Scan for the cell matching the given text and deliver its (x, y) coordinate at center. 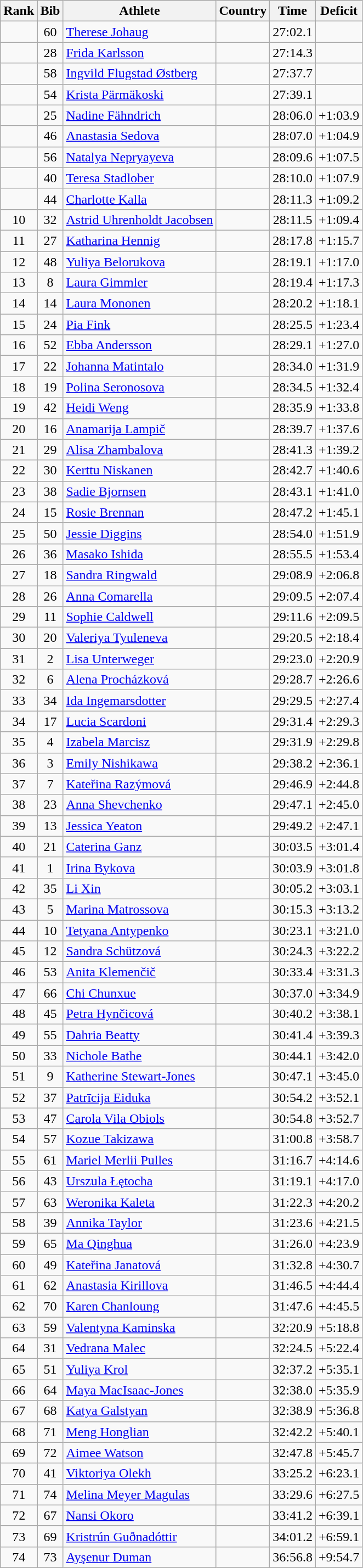
+1:17.3 (339, 283)
Katherine Stewart-Jones (139, 1077)
30:24.3 (293, 951)
+2:27.4 (339, 701)
Country (243, 11)
Charlotte Kalla (139, 199)
Melina Meyer Magulas (139, 1494)
30:37.0 (293, 993)
30:54.2 (293, 1097)
Irina Bykova (139, 867)
32:24.5 (293, 1348)
+3:03.1 (339, 888)
+1:03.9 (339, 115)
Li Xin (139, 888)
Alena Procházková (139, 680)
Vedrana Malec (139, 1348)
Karen Chanloung (139, 1307)
5 (50, 909)
+1:51.9 (339, 533)
Aimee Watson (139, 1453)
Patrīcija Eiduka (139, 1097)
+3:52.1 (339, 1097)
6 (50, 680)
28:55.5 (293, 554)
Izabela Marcisz (139, 742)
+2:36.1 (339, 763)
+2:44.8 (339, 784)
Meng Honglian (139, 1432)
Sandra Ringwald (139, 575)
31:47.6 (293, 1307)
Deficit (339, 11)
32:38.9 (293, 1411)
27:02.1 (293, 32)
29:49.2 (293, 826)
28:10.0 (293, 178)
28:34.5 (293, 387)
+1:07.9 (339, 178)
Nadine Fähndrich (139, 115)
+5:45.7 (339, 1453)
+3:45.0 (339, 1077)
+1:09.4 (339, 220)
32:20.9 (293, 1328)
+1:37.6 (339, 429)
+4:45.5 (339, 1307)
Lisa Unterweger (139, 659)
30:41.4 (293, 1035)
3 (50, 763)
Ma Qinghua (139, 1244)
+9:54.7 (339, 1557)
Nansi Okoro (139, 1515)
30:47.1 (293, 1077)
+2:29.3 (339, 721)
Bib (50, 11)
+4:44.4 (339, 1286)
+1:09.2 (339, 199)
32:47.8 (293, 1453)
+4:14.6 (339, 1160)
Rank (19, 11)
28:17.8 (293, 240)
28:07.0 (293, 136)
+3:58.7 (339, 1139)
+3:31.3 (339, 972)
30:23.1 (293, 931)
33:29.6 (293, 1494)
+6:23.1 (339, 1474)
Therese Johaug (139, 32)
+2:47.1 (339, 826)
+3:21.0 (339, 931)
Frida Karlsson (139, 53)
+2:29.8 (339, 742)
8 (50, 283)
31:23.6 (293, 1223)
Urszula Łętocha (139, 1181)
27:14.3 (293, 53)
28:09.6 (293, 157)
+6:27.5 (339, 1494)
Sandra Schützová (139, 951)
Astrid Uhrenholdt Jacobsen (139, 220)
+6:59.1 (339, 1536)
+2:20.9 (339, 659)
34:01.2 (293, 1536)
Krista Pärmäkoski (139, 94)
+4:21.5 (339, 1223)
Teresa Stadlober (139, 178)
29:31.4 (293, 721)
32:42.2 (293, 1432)
+1:07.5 (339, 157)
28:06.0 (293, 115)
36:56.8 (293, 1557)
Masako Ishida (139, 554)
+6:39.1 (339, 1515)
30:05.2 (293, 888)
2 (50, 659)
30:03.5 (293, 847)
+1:41.0 (339, 491)
28:34.0 (293, 366)
Valeriya Tyuleneva (139, 638)
28:41.3 (293, 450)
+4:30.7 (339, 1264)
29:23.0 (293, 659)
+1:53.4 (339, 554)
Kristrún Guðnadóttir (139, 1536)
28:11.3 (293, 199)
Emily Nishikawa (139, 763)
+1:40.6 (339, 471)
+5:36.8 (339, 1411)
33:25.2 (293, 1474)
Lucia Scardoni (139, 721)
28:42.7 (293, 471)
Annika Taylor (139, 1223)
30:54.8 (293, 1118)
Sophie Caldwell (139, 617)
31:46.5 (293, 1286)
+3:52.7 (339, 1118)
27:39.1 (293, 94)
Ida Ingemarsdotter (139, 701)
Katharina Hennig (139, 240)
Kateřina Janatová (139, 1264)
Laura Mononen (139, 304)
Kateřina Razýmová (139, 784)
+5:22.4 (339, 1348)
+1:04.9 (339, 136)
31:16.7 (293, 1160)
+2:06.8 (339, 575)
Kerttu Niskanen (139, 471)
28:29.1 (293, 345)
28:35.9 (293, 408)
28:19.1 (293, 262)
Maya MacIsaac-Jones (139, 1390)
+2:18.4 (339, 638)
29:31.9 (293, 742)
29:29.5 (293, 701)
Yuliya Krol (139, 1369)
Anastasia Kirillova (139, 1286)
33:41.2 (293, 1515)
+1:45.1 (339, 512)
Jessie Diggins (139, 533)
+3:39.3 (339, 1035)
Mariel Merlii Pulles (139, 1160)
Anamarija Lampič (139, 429)
Alisa Zhambalova (139, 450)
Caterina Ganz (139, 847)
+5:18.8 (339, 1328)
29:46.9 (293, 784)
+1:15.7 (339, 240)
+1:18.1 (339, 304)
Katya Galstyan (139, 1411)
29:38.2 (293, 763)
29:47.1 (293, 805)
28:25.5 (293, 324)
Dahria Beatty (139, 1035)
Weronika Kaleta (139, 1202)
28:19.4 (293, 283)
32:38.0 (293, 1390)
29:09.5 (293, 596)
Kozue Takizawa (139, 1139)
29:20.5 (293, 638)
4 (50, 742)
Ingvild Flugstad Østberg (139, 74)
+2:09.5 (339, 617)
+3:01.8 (339, 867)
31:22.3 (293, 1202)
+3:13.2 (339, 909)
+2:07.4 (339, 596)
Anastasia Sedova (139, 136)
Marina Matrossova (139, 909)
32:37.2 (293, 1369)
Johanna Matintalo (139, 366)
31:26.0 (293, 1244)
Anna Comarella (139, 596)
27:37.7 (293, 74)
28:47.2 (293, 512)
Jessica Yeaton (139, 826)
+2:45.0 (339, 805)
+3:38.1 (339, 1014)
28:20.2 (293, 304)
31:00.8 (293, 1139)
Nichole Bathe (139, 1056)
Valentyna Kaminska (139, 1328)
28:54.0 (293, 533)
30:33.4 (293, 972)
+1:31.9 (339, 366)
Natalya Nepryayeva (139, 157)
+1:17.0 (339, 262)
Viktoriya Olekh (139, 1474)
Petra Hynčicová (139, 1014)
Athlete (139, 11)
28:39.7 (293, 429)
Rosie Brennan (139, 512)
Sadie Bjornsen (139, 491)
Anita Klemenčič (139, 972)
Polina Seronosova (139, 387)
Chi Chunxue (139, 993)
+1:32.4 (339, 387)
+3:22.2 (339, 951)
+5:40.1 (339, 1432)
9 (50, 1077)
+5:35.9 (339, 1390)
+3:01.4 (339, 847)
+3:34.9 (339, 993)
Tetyana Antypenko (139, 931)
Pia Fink (139, 324)
+1:27.0 (339, 345)
+1:39.2 (339, 450)
30:03.9 (293, 867)
31:32.8 (293, 1264)
Ebba Andersson (139, 345)
7 (50, 784)
31:19.1 (293, 1181)
+4:20.2 (339, 1202)
+1:33.8 (339, 408)
Anna Shevchenko (139, 805)
Carola Vila Obiols (139, 1118)
+4:17.0 (339, 1181)
30:15.3 (293, 909)
29:08.9 (293, 575)
30:44.1 (293, 1056)
Ayşenur Duman (139, 1557)
+3:42.0 (339, 1056)
28:43.1 (293, 491)
29:28.7 (293, 680)
29:11.6 (293, 617)
Laura Gimmler (139, 283)
30:40.2 (293, 1014)
Yuliya Belorukova (139, 262)
+4:23.9 (339, 1244)
Time (293, 11)
28:11.5 (293, 220)
+1:23.4 (339, 324)
Heidi Weng (139, 408)
+5:35.1 (339, 1369)
1 (50, 867)
+2:26.6 (339, 680)
